Pinpoint the cell where the given text exists, returning its [X, Y] midpoint coordinate. 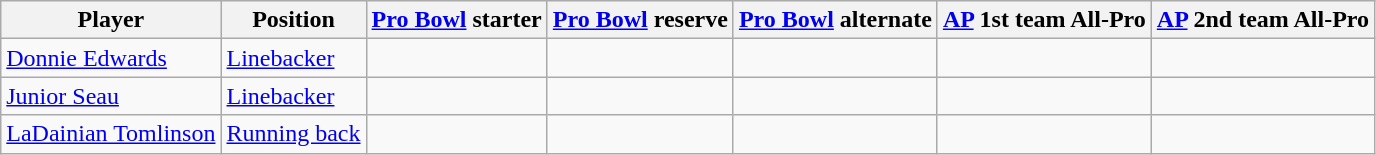
Pro Bowl alternate [835, 20]
AP 2nd team All-Pro [1262, 20]
Running back [294, 134]
Junior Seau [111, 96]
Donnie Edwards [111, 58]
Player [111, 20]
Position [294, 20]
Pro Bowl reserve [640, 20]
LaDainian Tomlinson [111, 134]
AP 1st team All-Pro [1044, 20]
Pro Bowl starter [456, 20]
